Scan for the cell matching the given text and deliver its [x, y] coordinate at center. 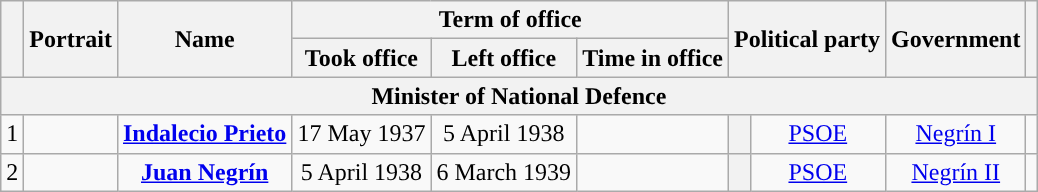
17 May 1937 [362, 134]
Name [204, 39]
Juan Negrín [204, 172]
Left office [504, 58]
Minister of National Defence [519, 96]
Took office [362, 58]
6 March 1939 [504, 172]
Political party [808, 39]
1 [12, 134]
Indalecio Prieto [204, 134]
Portrait [71, 39]
Government [956, 39]
Negrín II [956, 172]
Term of office [510, 20]
Negrín I [956, 134]
Time in office [653, 58]
2 [12, 172]
